From the cell containing the given text, extract its center point as (X, Y) coordinate. 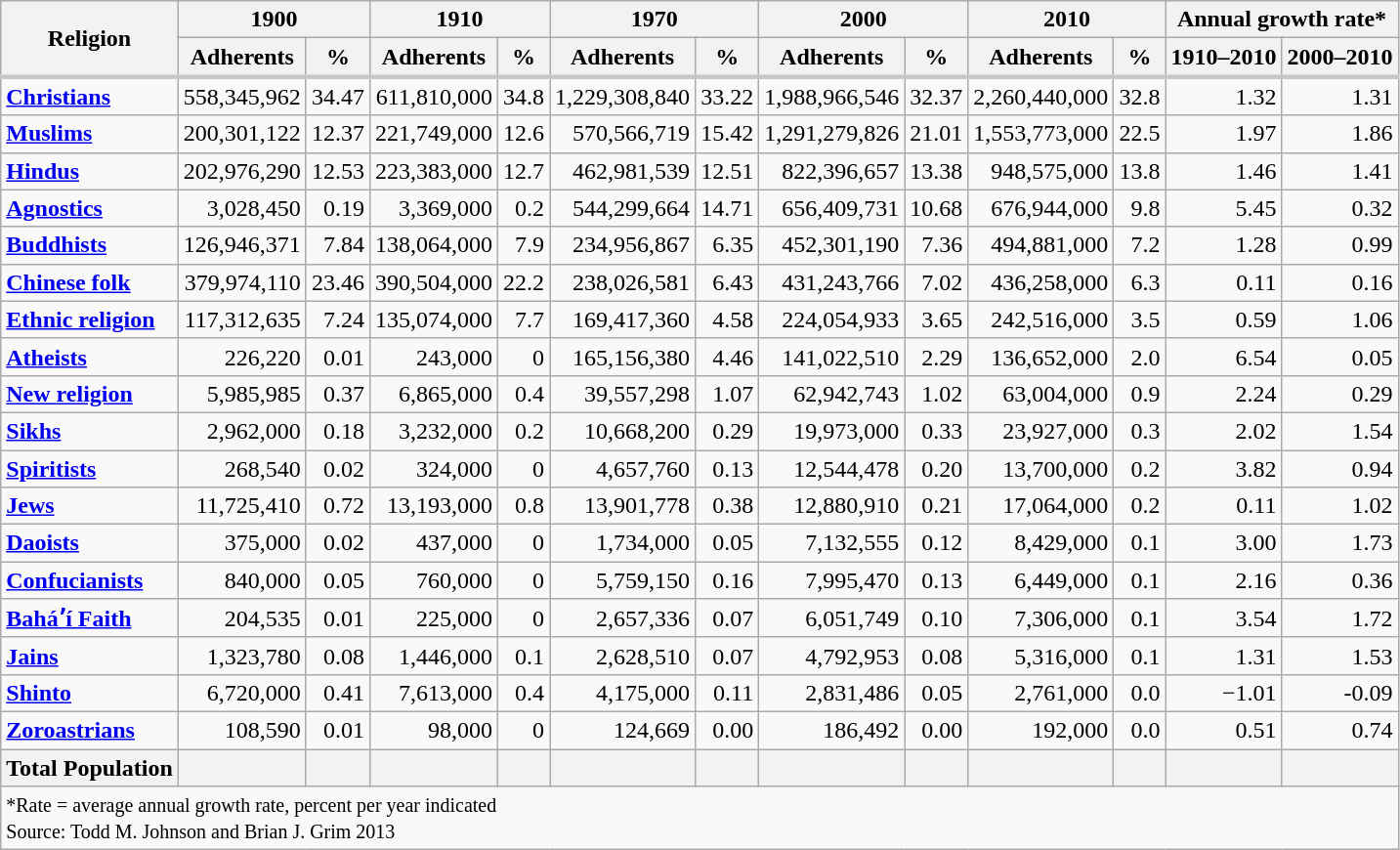
Annual growth rate* (1282, 20)
12.6 (524, 134)
611,810,000 (434, 96)
Daoists (90, 543)
0.72 (338, 506)
-0.09 (1340, 693)
0.3 (1139, 431)
6.54 (1223, 357)
0.99 (1340, 245)
202,976,290 (242, 171)
0.18 (338, 431)
0.36 (1340, 580)
0.10 (936, 618)
1.46 (1223, 171)
124,669 (623, 730)
13.8 (1139, 171)
0.59 (1223, 319)
Confucianists (90, 580)
570,566,719 (623, 134)
5.45 (1223, 208)
1,291,279,826 (832, 134)
117,312,635 (242, 319)
Atheists (90, 357)
452,301,190 (832, 245)
6.43 (727, 282)
62,942,743 (832, 394)
3.54 (1223, 618)
234,956,867 (623, 245)
0.74 (1340, 730)
6.35 (727, 245)
39,557,298 (623, 394)
22.5 (1139, 134)
224,054,933 (832, 319)
1.86 (1340, 134)
7.24 (338, 319)
0.12 (936, 543)
2,657,336 (623, 618)
840,000 (242, 580)
7.7 (524, 319)
7.36 (936, 245)
22.2 (524, 282)
21.01 (936, 134)
822,396,657 (832, 171)
32.37 (936, 96)
1.54 (1340, 431)
1910–2010 (1223, 58)
12.37 (338, 134)
7.02 (936, 282)
2,761,000 (1041, 693)
242,516,000 (1041, 319)
New religion (90, 394)
135,074,000 (434, 319)
12.51 (727, 171)
12.7 (524, 171)
2.02 (1223, 431)
4,792,953 (832, 656)
544,299,664 (623, 208)
6,449,000 (1041, 580)
1,553,773,000 (1041, 134)
238,026,581 (623, 282)
12,544,478 (832, 468)
5,759,150 (623, 580)
63,004,000 (1041, 394)
Religion (90, 39)
1970 (655, 20)
Spiritists (90, 468)
2,831,486 (832, 693)
136,652,000 (1041, 357)
Total Population (90, 767)
7.84 (338, 245)
14.71 (727, 208)
Christians (90, 96)
6,720,000 (242, 693)
1,323,780 (242, 656)
2,628,510 (623, 656)
2000–2010 (1340, 58)
0.9 (1139, 394)
34.47 (338, 96)
221,749,000 (434, 134)
165,156,380 (623, 357)
0.41 (338, 693)
1900 (274, 20)
0.37 (338, 394)
1,988,966,546 (832, 96)
3.82 (1223, 468)
12,880,910 (832, 506)
13.38 (936, 171)
7,132,555 (832, 543)
12.53 (338, 171)
5,316,000 (1041, 656)
1910 (459, 20)
32.8 (1139, 96)
3,369,000 (434, 208)
2,260,440,000 (1041, 96)
760,000 (434, 580)
243,000 (434, 357)
0.19 (338, 208)
200,301,122 (242, 134)
2.29 (936, 357)
2,962,000 (242, 431)
7,613,000 (434, 693)
8,429,000 (1041, 543)
19,973,000 (832, 431)
138,064,000 (434, 245)
Shinto (90, 693)
17,064,000 (1041, 506)
23.46 (338, 282)
0.94 (1340, 468)
324,000 (434, 468)
1.32 (1223, 96)
5,985,985 (242, 394)
Zoroastrians (90, 730)
13,901,778 (623, 506)
1.72 (1340, 618)
1.41 (1340, 171)
0.32 (1340, 208)
656,409,731 (832, 208)
15.42 (727, 134)
3,028,450 (242, 208)
3.5 (1139, 319)
2000 (864, 20)
Ethnic religion (90, 319)
462,981,539 (623, 171)
34.8 (524, 96)
1,446,000 (434, 656)
0.20 (936, 468)
558,345,962 (242, 96)
1.28 (1223, 245)
3.65 (936, 319)
33.22 (727, 96)
186,492 (832, 730)
1.73 (1340, 543)
379,974,110 (242, 282)
7,306,000 (1041, 618)
268,540 (242, 468)
1.53 (1340, 656)
225,000 (434, 618)
2010 (1067, 20)
1.97 (1223, 134)
0.8 (524, 506)
Jews (90, 506)
Hindus (90, 171)
Buddhists (90, 245)
3,232,000 (434, 431)
*Rate = average annual growth rate, percent per year indicatedSource: Todd M. Johnson and Brian J. Grim 2013 (700, 819)
98,000 (434, 730)
−1.01 (1223, 693)
10,668,200 (623, 431)
Chinese folk (90, 282)
0.21 (936, 506)
Sikhs (90, 431)
0.38 (727, 506)
4,175,000 (623, 693)
676,944,000 (1041, 208)
436,258,000 (1041, 282)
13,700,000 (1041, 468)
6.3 (1139, 282)
Agnostics (90, 208)
223,383,000 (434, 171)
2.24 (1223, 394)
4.46 (727, 357)
6,051,749 (832, 618)
6,865,000 (434, 394)
11,725,410 (242, 506)
Muslims (90, 134)
126,946,371 (242, 245)
169,417,360 (623, 319)
Jains (90, 656)
9.8 (1139, 208)
948,575,000 (1041, 171)
204,535 (242, 618)
1,734,000 (623, 543)
431,243,766 (832, 282)
375,000 (242, 543)
7,995,470 (832, 580)
2.0 (1139, 357)
13,193,000 (434, 506)
0.51 (1223, 730)
226,220 (242, 357)
1.06 (1340, 319)
3.00 (1223, 543)
192,000 (1041, 730)
390,504,000 (434, 282)
10.68 (936, 208)
494,881,000 (1041, 245)
4.58 (727, 319)
2.16 (1223, 580)
23,927,000 (1041, 431)
141,022,510 (832, 357)
1.07 (727, 394)
7.2 (1139, 245)
1,229,308,840 (623, 96)
108,590 (242, 730)
Baháʼí Faith (90, 618)
0.33 (936, 431)
437,000 (434, 543)
7.9 (524, 245)
4,657,760 (623, 468)
